From the cell containing the given text, extract its center point as (x, y) coordinate. 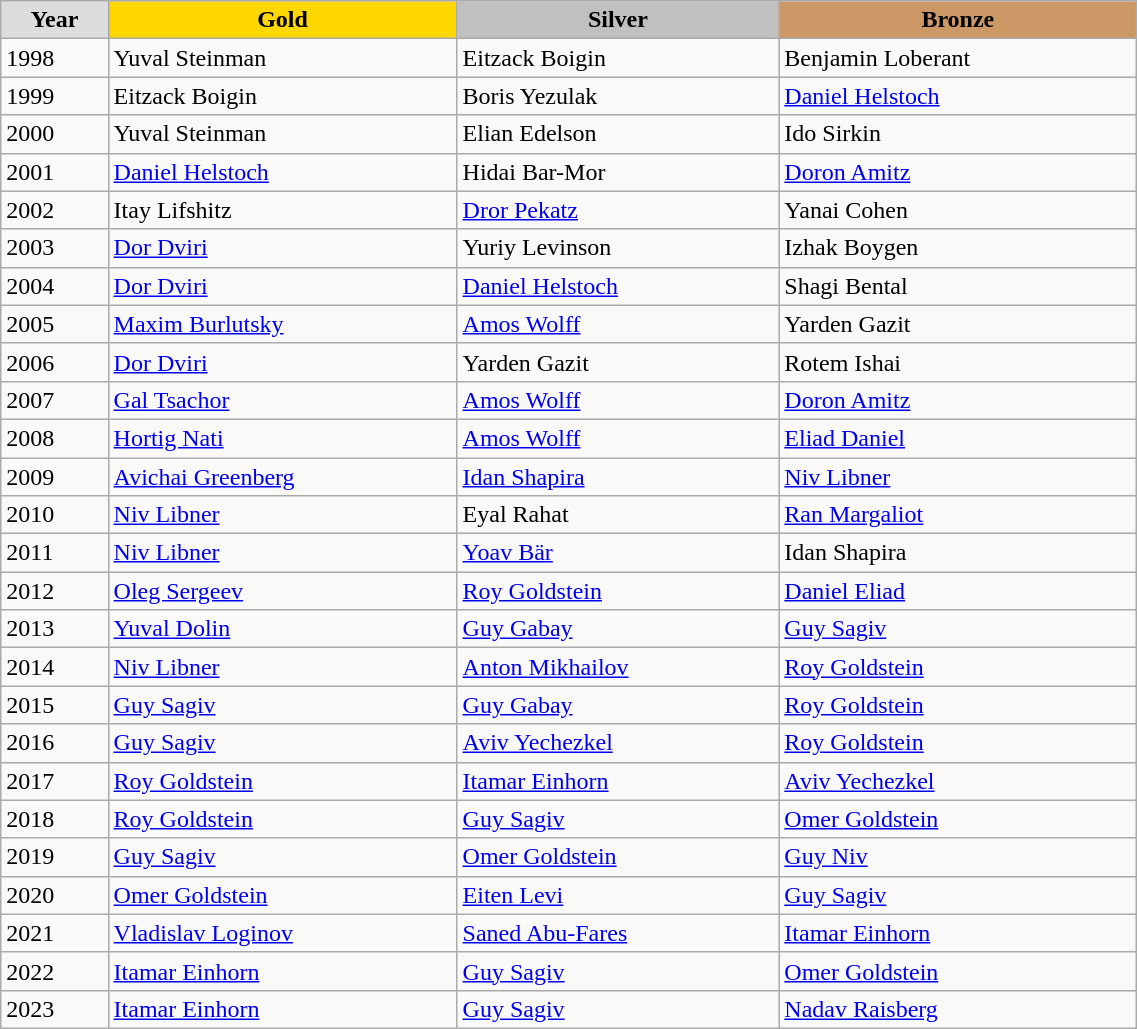
Shagi Bental (958, 286)
2019 (54, 857)
2011 (54, 553)
Anton Mikhailov (618, 667)
2004 (54, 286)
Eiten Levi (618, 895)
Hortig Nati (282, 438)
Saned Abu-Fares (618, 933)
Yuriy Levinson (618, 248)
1999 (54, 96)
2008 (54, 438)
Eliad Daniel (958, 438)
Boris Yezulak (618, 96)
2007 (54, 400)
2006 (54, 362)
2016 (54, 743)
1998 (54, 58)
2015 (54, 705)
2005 (54, 324)
Itay Lifshitz (282, 210)
2012 (54, 591)
Year (54, 20)
Eyal Rahat (618, 515)
2009 (54, 477)
2017 (54, 781)
Vladislav Loginov (282, 933)
2000 (54, 134)
Daniel Eliad (958, 591)
Benjamin Loberant (958, 58)
Maxim Burlutsky (282, 324)
2022 (54, 971)
Dror Pekatz (618, 210)
Avichai Greenberg (282, 477)
Silver (618, 20)
Oleg Sergeev (282, 591)
2018 (54, 819)
2003 (54, 248)
Yanai Cohen (958, 210)
Nadav Raisberg (958, 1009)
Izhak Boygen (958, 248)
2014 (54, 667)
Yoav Bär (618, 553)
2010 (54, 515)
2002 (54, 210)
Ran Margaliot (958, 515)
Bronze (958, 20)
2013 (54, 629)
Ido Sirkin (958, 134)
Elian Edelson (618, 134)
Guy Niv (958, 857)
2021 (54, 933)
Rotem Ishai (958, 362)
2023 (54, 1009)
Yuval Dolin (282, 629)
Gal Tsachor (282, 400)
2001 (54, 172)
2020 (54, 895)
Gold (282, 20)
Hidai Bar-Mor (618, 172)
